Detect which cell encompasses the target text, then output its [x, y] center coordinate. 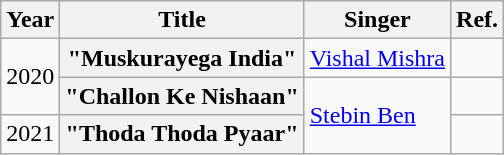
Title [182, 20]
"Challon Ke Nishaan" [182, 96]
"Thoda Thoda Pyaar" [182, 134]
2021 [30, 134]
"Muskurayega India" [182, 58]
2020 [30, 77]
Vishal Mishra [377, 58]
Ref. [478, 20]
Stebin Ben [377, 115]
Year [30, 20]
Singer [377, 20]
